Identify which cell holds the provided text, then report its [x, y] central coordinate. 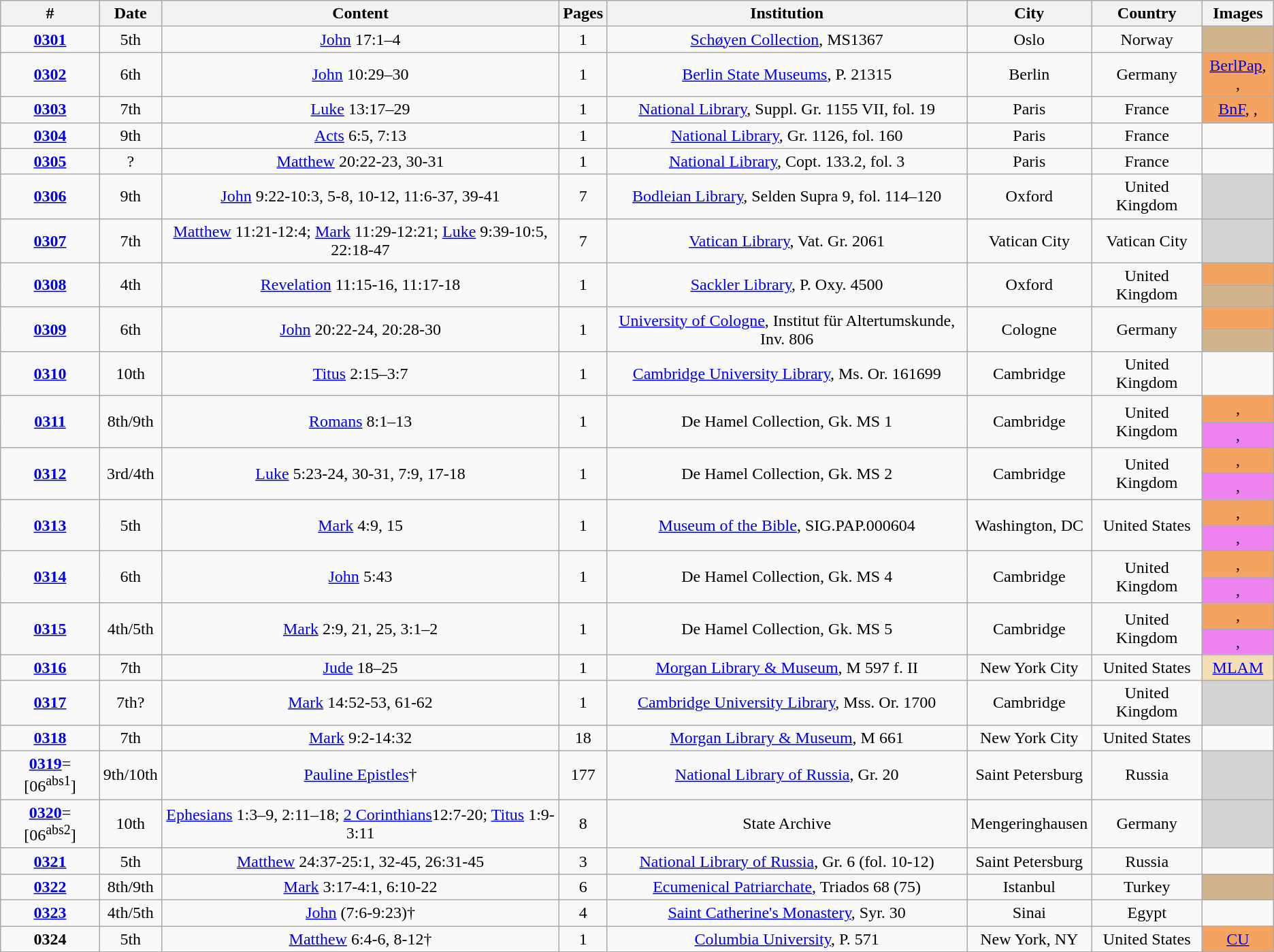
Luke 5:23-24, 30-31, 7:9, 17-18 [361, 474]
7th? [131, 702]
Schøyen Collection, MS1367 [787, 39]
0322 [50, 887]
0301 [50, 39]
Columbia University, P. 571 [787, 939]
Matthew 24:37-25:1, 32-45, 26:31-45 [361, 861]
4 [583, 913]
BnF, , [1239, 110]
Saint Catherine's Monastery, Syr. 30 [787, 913]
Revelation 11:15-16, 11:17-18 [361, 284]
Cambridge University Library, Ms. Or. 161699 [787, 373]
0318 [50, 738]
Istanbul [1029, 887]
0310 [50, 373]
Mark 9:2-14:32 [361, 738]
Washington, DC [1029, 525]
Ecumenical Patriarchate, Triados 68 (75) [787, 887]
? [131, 161]
Content [361, 14]
177 [583, 775]
6 [583, 887]
John 20:22-24, 20:28-30 [361, 329]
John 5:43 [361, 577]
Country [1147, 14]
Titus 2:15–3:7 [361, 373]
Mark 2:9, 21, 25, 3:1–2 [361, 629]
Luke 13:17–29 [361, 110]
Mark 4:9, 15 [361, 525]
Cologne [1029, 329]
De Hamel Collection, Gk. MS 4 [787, 577]
0315 [50, 629]
New York, NY [1029, 939]
City [1029, 14]
Images [1239, 14]
0304 [50, 135]
State Archive [787, 824]
Mengeringhausen [1029, 824]
18 [583, 738]
National Library, Copt. 133.2, fol. 3 [787, 161]
3rd/4th [131, 474]
0309 [50, 329]
Institution [787, 14]
Egypt [1147, 913]
John 9:22-10:3, 5-8, 10-12, 11:6-37, 39-41 [361, 196]
Vatican Library, Vat. Gr. 2061 [787, 241]
Mark 3:17-4:1, 6:10-22 [361, 887]
0323 [50, 913]
0324 [50, 939]
MLAM [1239, 668]
0316 [50, 668]
Berlin [1029, 75]
Mark 14:52-53, 61-62 [361, 702]
John 10:29–30 [361, 75]
0311 [50, 421]
0312 [50, 474]
0319= [06abs1] [50, 775]
Matthew 6:4-6, 8-12† [361, 939]
4th [131, 284]
John 17:1–4 [361, 39]
Morgan Library & Museum, M 661 [787, 738]
Cambridge University Library, Mss. Or. 1700 [787, 702]
Pages [583, 14]
De Hamel Collection, Gk. MS 1 [787, 421]
0320= [06abs2] [50, 824]
CU [1239, 939]
Morgan Library & Museum, M 597 f. II [787, 668]
Norway [1147, 39]
National Library of Russia, Gr. 20 [787, 775]
0314 [50, 577]
0308 [50, 284]
University of Cologne, Institut für Altertumskunde, Inv. 806 [787, 329]
Romans 8:1–13 [361, 421]
De Hamel Collection, Gk. MS 5 [787, 629]
Acts 6:5, 7:13 [361, 135]
Bodleian Library, Selden Supra 9, fol. 114–120 [787, 196]
Matthew 20:22-23, 30-31 [361, 161]
9th/10th [131, 775]
Museum of the Bible, SIG.PAP.000604 [787, 525]
Sinai [1029, 913]
0317 [50, 702]
0313 [50, 525]
John (7:6-9:23)† [361, 913]
0321 [50, 861]
National Library, Suppl. Gr. 1155 VII, fol. 19 [787, 110]
Jude 18–25 [361, 668]
0307 [50, 241]
8 [583, 824]
3 [583, 861]
# [50, 14]
Pauline Epistles† [361, 775]
Ephesians 1:3–9, 2:11–18; 2 Corinthians12:7-20; Titus 1:9-3:11 [361, 824]
BerlPap, , [1239, 75]
National Library of Russia, Gr. 6 (fol. 10-12) [787, 861]
Berlin State Museums, P. 21315 [787, 75]
0305 [50, 161]
National Library, Gr. 1126, fol. 160 [787, 135]
Oslo [1029, 39]
Matthew 11:21-12:4; Mark 11:29-12:21; Luke 9:39-10:5, 22:18-47 [361, 241]
Sackler Library, P. Oxy. 4500 [787, 284]
Date [131, 14]
0302 [50, 75]
0303 [50, 110]
Turkey [1147, 887]
0306 [50, 196]
De Hamel Collection, Gk. MS 2 [787, 474]
